Return [x, y] of the center of cell containing provided text 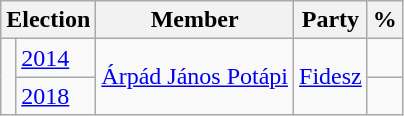
% [384, 20]
Election [48, 20]
Árpád János Potápi [195, 77]
Fidesz [331, 77]
Member [195, 20]
2014 [56, 58]
Party [331, 20]
2018 [56, 96]
